Determine the (X, Y) coordinate at the center of the cell enclosing the given text.  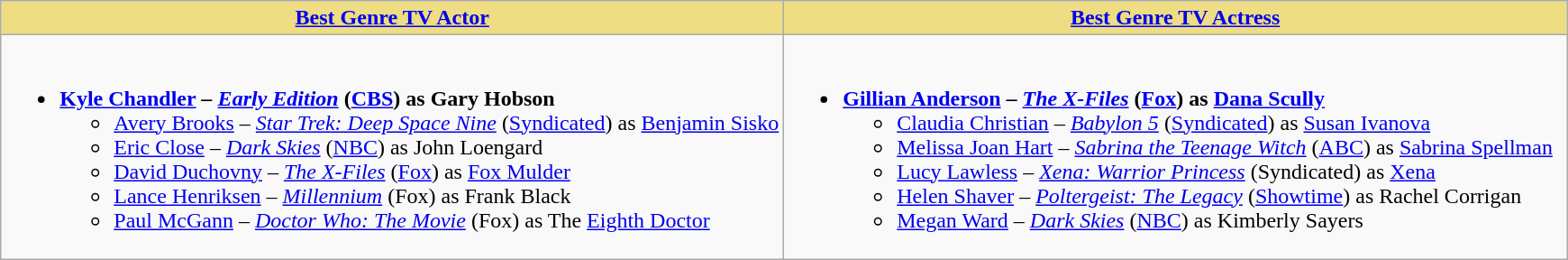
Best Genre TV Actor (393, 18)
Best Genre TV Actress (1175, 18)
